For the text-containing cell, return its midpoint in (x, y) coordinate format. 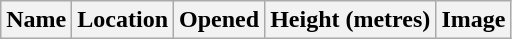
Name (36, 20)
Height (metres) (350, 20)
Location (123, 20)
Opened (220, 20)
Image (474, 20)
